Locate the cell with the specified text and output its [x, y] center coordinate. 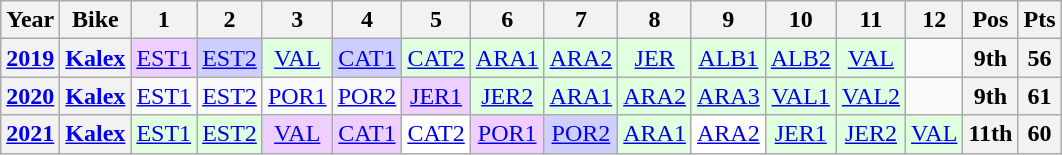
Pos [990, 20]
Year [30, 20]
ALB1 [728, 58]
4 [367, 20]
8 [655, 20]
61 [1040, 96]
VAL2 [870, 96]
56 [1040, 58]
ARA3 [728, 96]
ALB2 [800, 58]
2020 [30, 96]
2 [230, 20]
JER [655, 58]
2021 [30, 134]
9 [728, 20]
6 [507, 20]
3 [297, 20]
Bike [96, 20]
Pts [1040, 20]
11th [990, 134]
5 [436, 20]
11 [870, 20]
60 [1040, 134]
7 [581, 20]
1 [164, 20]
10 [800, 20]
VAL1 [800, 96]
2019 [30, 58]
12 [934, 20]
